Return [x, y] of the center of cell containing provided text 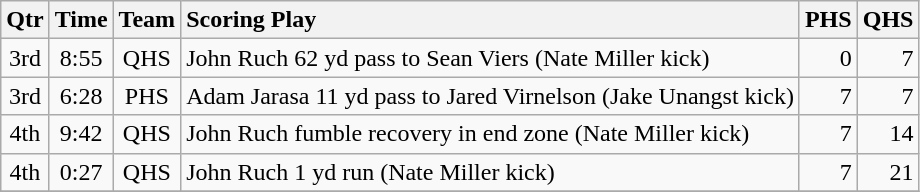
14 [888, 134]
John Ruch 1 yd run (Nate Miller kick) [490, 172]
8:55 [81, 58]
0:27 [81, 172]
6:28 [81, 96]
John Ruch 62 yd pass to Sean Viers (Nate Miller kick) [490, 58]
Team [147, 20]
John Ruch fumble recovery in end zone (Nate Miller kick) [490, 134]
Adam Jarasa 11 yd pass to Jared Virnelson (Jake Unangst kick) [490, 96]
0 [828, 58]
Qtr [25, 20]
Time [81, 20]
Scoring Play [490, 20]
9:42 [81, 134]
21 [888, 172]
